Return (x, y) of the center of cell containing provided text 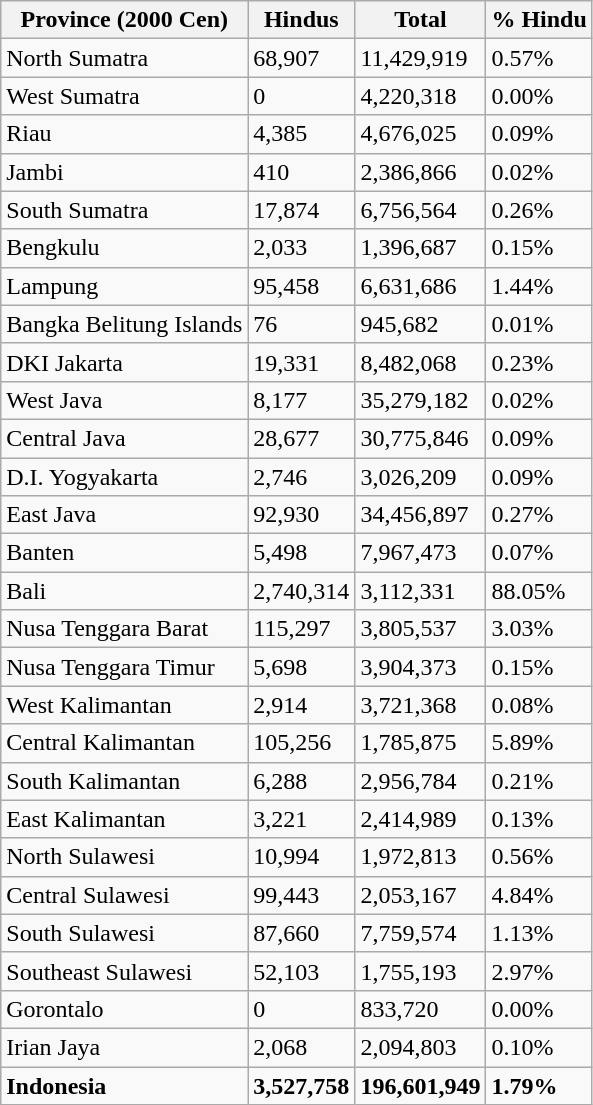
4.84% (539, 895)
0.21% (539, 781)
2,094,803 (420, 1047)
196,601,949 (420, 1085)
Nusa Tenggara Timur (124, 667)
99,443 (302, 895)
0.08% (539, 705)
95,458 (302, 286)
4,676,025 (420, 134)
1,785,875 (420, 743)
2,033 (302, 248)
North Sumatra (124, 58)
30,775,846 (420, 438)
2,068 (302, 1047)
Central Java (124, 438)
East Kalimantan (124, 819)
% Hindu (539, 20)
11,429,919 (420, 58)
Nusa Tenggara Barat (124, 629)
3,221 (302, 819)
0.26% (539, 210)
87,660 (302, 933)
3.03% (539, 629)
5,698 (302, 667)
West Kalimantan (124, 705)
Riau (124, 134)
0.07% (539, 553)
Jambi (124, 172)
Gorontalo (124, 1009)
Southeast Sulawesi (124, 971)
0.57% (539, 58)
4,220,318 (420, 96)
0.27% (539, 515)
8,482,068 (420, 362)
2.97% (539, 971)
Indonesia (124, 1085)
Central Sulawesi (124, 895)
3,527,758 (302, 1085)
Lampung (124, 286)
2,386,866 (420, 172)
68,907 (302, 58)
6,288 (302, 781)
Bengkulu (124, 248)
1,396,687 (420, 248)
34,456,897 (420, 515)
3,112,331 (420, 591)
3,721,368 (420, 705)
28,677 (302, 438)
Banten (124, 553)
1,972,813 (420, 857)
Irian Jaya (124, 1047)
0.13% (539, 819)
17,874 (302, 210)
8,177 (302, 400)
South Kalimantan (124, 781)
3,805,537 (420, 629)
West Sumatra (124, 96)
Province (2000 Cen) (124, 20)
2,053,167 (420, 895)
945,682 (420, 324)
833,720 (420, 1009)
D.I. Yogyakarta (124, 477)
88.05% (539, 591)
Central Kalimantan (124, 743)
10,994 (302, 857)
2,956,784 (420, 781)
2,746 (302, 477)
3,026,209 (420, 477)
2,414,989 (420, 819)
0.56% (539, 857)
3,904,373 (420, 667)
South Sulawesi (124, 933)
Total (420, 20)
1.44% (539, 286)
Bangka Belitung Islands (124, 324)
6,631,686 (420, 286)
DKI Jakarta (124, 362)
76 (302, 324)
South Sumatra (124, 210)
North Sulawesi (124, 857)
2,740,314 (302, 591)
5,498 (302, 553)
East Java (124, 515)
105,256 (302, 743)
35,279,182 (420, 400)
Bali (124, 591)
6,756,564 (420, 210)
0.10% (539, 1047)
92,930 (302, 515)
7,967,473 (420, 553)
2,914 (302, 705)
West Java (124, 400)
1.13% (539, 933)
115,297 (302, 629)
52,103 (302, 971)
1.79% (539, 1085)
4,385 (302, 134)
5.89% (539, 743)
7,759,574 (420, 933)
Hindus (302, 20)
0.23% (539, 362)
19,331 (302, 362)
410 (302, 172)
0.01% (539, 324)
1,755,193 (420, 971)
